Return [x, y] of the center of cell containing provided text 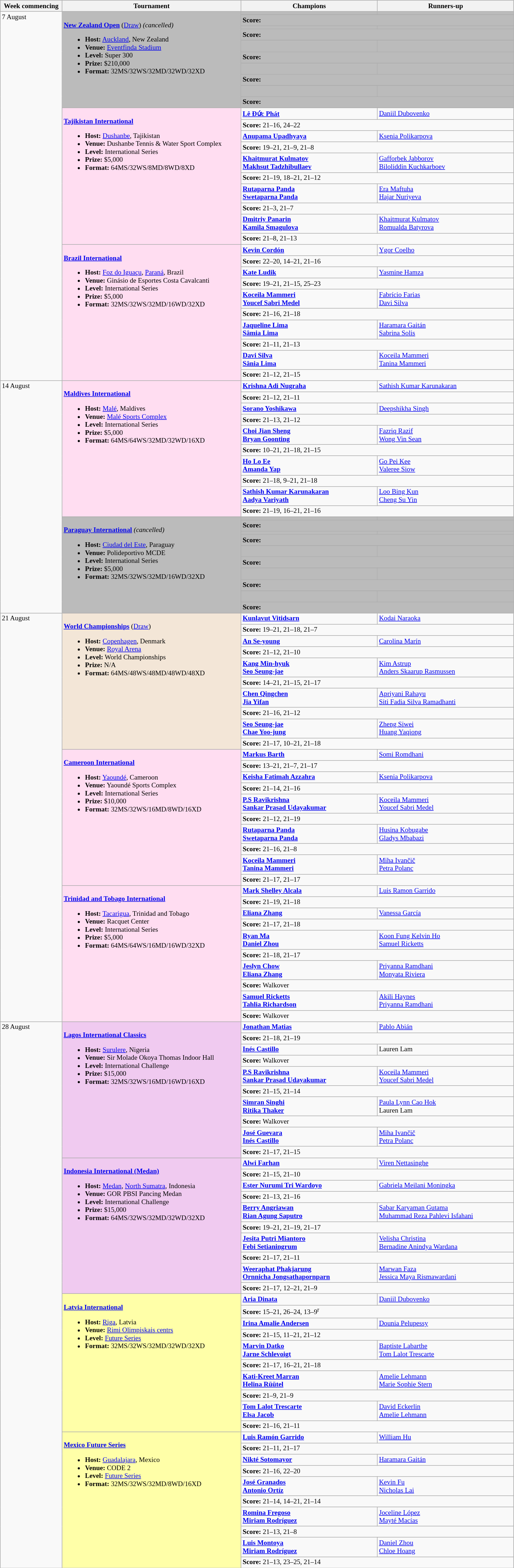
Score: 21–9, 21–9 [377, 1396]
Ygor Coelho [445, 250]
Era Maftuha Hajar Nuriyeva [445, 193]
Score: 21–13, 21–16 [377, 1197]
Apriyani Rahayu Siti Fadia Silva Ramadhanti [445, 698]
14 August [31, 497]
Keisha Fatimah Azzahra [309, 777]
Score: 21–17, 21–11 [377, 1258]
Seo Seung-jae Chae Yoo-jung [309, 728]
World Championships (Draw)Host: Copenhagen, DenmarkVenue: Royal ArenaLevel: World ChampionshipsPrize: N/AFormat: 64MS/48WS/48MD/48WD/48XD [152, 681]
Score: 21–16, 21–18 [377, 314]
Score: 21–12, 21–15 [377, 375]
Tom Lalot Trescarte Elsa Jacob [309, 1411]
Kim Astrup Anders Skaarup Rasmussen [445, 667]
Tournament [152, 6]
21 August [31, 817]
Score: 21–8, 21–13 [377, 239]
Gafforbek Jabborov Biloliddin Kuchkarboev [445, 163]
Velisha Christina Bernadine Anindya Wardana [445, 1242]
José Granados Antonio Ortíz [309, 1486]
Runners-up [445, 6]
Luis Montoya Miriam Rodríguez [309, 1547]
Score: 10–21, 21–18, 21–15 [377, 450]
Score: 19–21, 21–9, 21–8 [377, 148]
Jaqueline Lima Sâmia Lima [309, 329]
Simran Singhi Ritika Thaker [309, 1106]
Kevin Cordón [309, 250]
Score: 21–12, 21–19 [377, 819]
Mexico Future SeriesHost: Guadalajara, MexicoVenue: CODE 2Level: Future SeriesFormat: 32MS/32WS/32MD/8WD/16XD [152, 1500]
Khaitmurat Kulmatov Romualda Batyrova [445, 223]
Alwi Farhan [309, 1163]
Vanessa García [445, 913]
Davi Silva Sânia Lima [309, 360]
Score: 21–19, 21–18 [377, 902]
Jesita Putri Miantoro Febi Setianingrum [309, 1242]
Chen Qingchen Jia Yifan [309, 698]
Score: 21–14, 21–16 [377, 788]
28 August [31, 1295]
Week commencing [31, 6]
Haramara Gaitán Sabrina Solis [445, 329]
Jonathan Matias [309, 1027]
Score: 21–13, 21–12 [377, 420]
Fabrício Farias Davi Silva [445, 299]
Score: 21–11, 21–13 [377, 344]
Koon Fung Kelvin Ho Samuel Ricketts [445, 940]
Nikté Sotomayor [309, 1460]
Score: 21–11, 21–17 [377, 1448]
Inés Castillo [309, 1049]
Berry Angriawan Rian Agung Saputro [309, 1212]
Score: 21–12, 21–10 [377, 652]
Latvia InternationalHost: Riga, LatviaVenue: Rimi Olimpiskais centrsLevel: Future SeriesFormat: 32MS/32WS/32MD/32WD/32XD [152, 1363]
Maldives InternationalHost: Malé, MaldivesVenue: Malé Sports ComplexLevel: International SeriesPrize: $5,000Format: 64MS/64WS/32MD/32WD/16XD [152, 449]
Score: 21–19, 18–21, 21–12 [377, 178]
Akili Haynes Priyanna Ramdhani [445, 1001]
Eliana Zhang [309, 913]
Husina Kobugabe Gladys Mbabazi [445, 834]
Krishna Adi Nugraha [309, 386]
Champions [309, 6]
Sorano Yoshikawa [309, 409]
Loo Bing Kun Cheng Su Yin [445, 496]
Score: 21–16, 21–11 [377, 1426]
Score: 21–13, 21–8 [377, 1532]
William Hu [445, 1437]
José Guevara Inés Castillo [309, 1137]
Kati-Kreet Marran Helina Rüütel [309, 1380]
Ryan Ma Daniel Zhou [309, 940]
Pablo Abián [445, 1027]
Deepshikha Singh [445, 409]
Score: 21–18, 21–19 [377, 1038]
7 August [31, 196]
Luis Ramón Garrido [309, 1437]
Ho Lo Ee Amanda Yap [309, 465]
Jeslyn Chow Eliana Zhang [309, 970]
Carolina Marín [445, 641]
Score: 21–13, 23–25, 21–14 [377, 1562]
Romina Fregoso Miriam Rodríguez [309, 1517]
Sathish Kumar Karunakaran [445, 386]
Score: 21–17, 16–21, 21–18 [377, 1365]
Score: 21–16, 24–22 [377, 125]
Kate Ludik [309, 272]
Kunlavut Vitidsarn [309, 619]
Sathish Kumar Karunakaran Aadya Variyath [309, 496]
Sabar Karyaman Gutama Muhammad Reza Pahlevi Isfahani [445, 1212]
Score: 15–21, 26–24, 13–9r [377, 1312]
Viren Nettasinghe [445, 1163]
Samuel Ricketts Tahlia Richardson [309, 1001]
Fazriq Razif Wong Vin Sean [445, 435]
Cameroon InternationalHost: Yaoundé, CameroonVenue: Yaoundé Sports ComplexLevel: International SeriesPrize: $10,000Format: 32MS/32WS/16MD/8WD/16XD [152, 817]
Joceline López Mayté Macías [445, 1517]
Ester Nurumi Tri Wardoyo [309, 1186]
Score: 21–18, 21–17 [377, 955]
Score: 21–12, 21–11 [377, 398]
Lauren Lam [445, 1049]
Score: 19–21, 21–15, 25–23 [377, 284]
Score: 14–21, 21–15, 21–17 [377, 683]
Score: 19–21, 21–19, 21–17 [377, 1228]
Mark Shelley Alcala [309, 891]
Score: 21–17, 21–15 [377, 1152]
Score: 21–17, 21–17 [377, 880]
Gabriela Meilani Moningka [445, 1186]
Score: 21–16, 21–8 [377, 849]
Somi Romdhani [445, 755]
Dounia Pelupessy [445, 1324]
Score: 21–17, 10–21, 21–18 [377, 743]
Lê Đức Phát [309, 113]
Amelie Lehmann Marie Sophie Stern [445, 1380]
Score: 21–15, 11–21, 21–12 [377, 1335]
Score: 21–15, 21–14 [377, 1091]
Kodai Naraoka [445, 619]
Score: 21–18, 9–21, 21–18 [377, 481]
Anupama Upadhyaya [309, 136]
Choi Jian Sheng Bryan Goonting [309, 435]
Kevin Fu Nicholas Lai [445, 1486]
Markus Barth [309, 755]
Luis Ramon Garrido [445, 891]
Dmitriy Panarin Kamila Smagulova [309, 223]
Aria Dinata [309, 1300]
Marvin Datko Jarne Schlevoigt [309, 1350]
Weeraphat Phakjarung Ornnicha Jongsathapornparn [309, 1273]
Daniel Zhou Chloe Hoang [445, 1547]
Score: 19–21, 21–18, 21–7 [377, 630]
Score: 21–16, 21–12 [377, 713]
Score: 21–17, 12–21, 21–9 [377, 1288]
Score: 21–19, 16–21, 21–16 [377, 511]
Irina Amalie Andersen [309, 1324]
Zheng Siwei Huang Yaqiong [445, 728]
David Eckerlin Amelie Lehmann [445, 1411]
Score: 22–20, 14–21, 21–16 [377, 261]
Score: 21–3, 21–7 [377, 209]
Kang Min-hyuk Seo Seung-jae [309, 667]
Score: 21–16, 22–20 [377, 1471]
Score: 21–15, 21–10 [377, 1174]
Marwan Faza Jessica Maya Rismawardani [445, 1273]
An Se-young [309, 641]
Priyanna Ramdhani Monyata Riviera [445, 970]
Go Pei Kee Valeree Siow [445, 465]
Score: 21–14, 14–21, 21–14 [377, 1501]
Paula Lynn Cao Hok Lauren Lam [445, 1106]
Haramara Gaitán [445, 1460]
Score: 21–17, 21–18 [377, 925]
Score: 13–21, 21–7, 21–17 [377, 766]
Baptiste Labarthe Tom Lalot Trescarte [445, 1350]
Khaitmurat Kulmatov Makhsut Tadzhibullaev [309, 163]
Yasmine Hamza [445, 272]
